Extract the [X, Y] coordinate from the center of the cell holding the provided text.  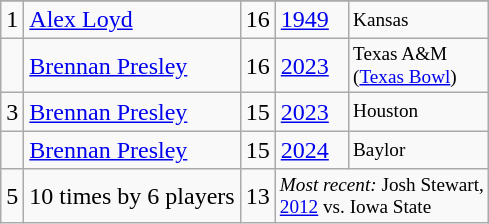
1 [12, 20]
13 [258, 196]
Kansas [418, 20]
3 [12, 112]
Texas A&M(Texas Bowl) [418, 66]
Most recent: Josh Stewart,2012 vs. Iowa State [382, 196]
1949 [312, 20]
10 times by 6 players [132, 196]
Alex Loyd [132, 20]
Houston [418, 112]
Baylor [418, 150]
5 [12, 196]
2024 [312, 150]
